Capture the cell that displays the provided text and extract its (x, y) central coordinate. 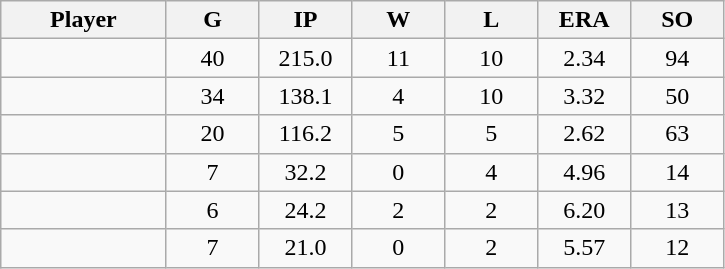
20 (212, 134)
6.20 (584, 210)
13 (678, 210)
116.2 (306, 134)
L (492, 20)
IP (306, 20)
G (212, 20)
SO (678, 20)
6 (212, 210)
Player (84, 20)
W (398, 20)
32.2 (306, 172)
2.62 (584, 134)
5.57 (584, 248)
63 (678, 134)
14 (678, 172)
12 (678, 248)
ERA (584, 20)
34 (212, 96)
40 (212, 58)
94 (678, 58)
215.0 (306, 58)
24.2 (306, 210)
2.34 (584, 58)
11 (398, 58)
50 (678, 96)
4.96 (584, 172)
3.32 (584, 96)
138.1 (306, 96)
21.0 (306, 248)
